Detect which cell encompasses the target text, then output its [x, y] center coordinate. 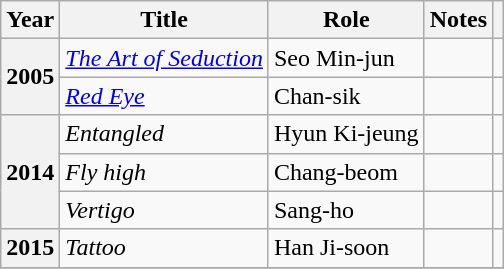
Han Ji-soon [346, 248]
Hyun Ki-jeung [346, 134]
Seo Min-jun [346, 58]
Vertigo [164, 210]
Title [164, 20]
Red Eye [164, 96]
Chang-beom [346, 172]
Sang-ho [346, 210]
The Art of Seduction [164, 58]
Year [30, 20]
Fly high [164, 172]
2014 [30, 172]
2015 [30, 248]
Role [346, 20]
Tattoo [164, 248]
Chan-sik [346, 96]
2005 [30, 77]
Notes [458, 20]
Entangled [164, 134]
